Search for the cell housing the specified text and yield its (X, Y) center coordinate. 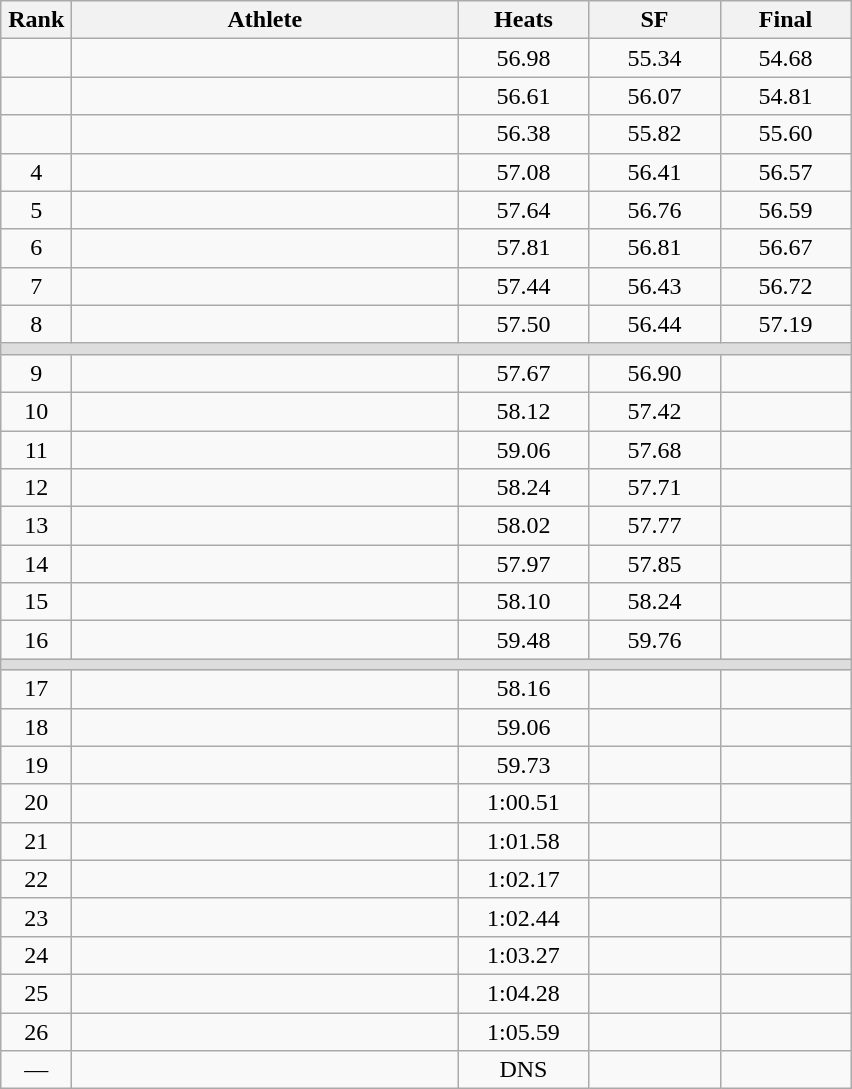
57.42 (654, 411)
18 (36, 727)
25 (36, 993)
Final (786, 20)
57.77 (654, 526)
57.67 (524, 373)
26 (36, 1031)
56.98 (524, 58)
55.82 (654, 134)
24 (36, 955)
55.34 (654, 58)
17 (36, 689)
56.67 (786, 248)
7 (36, 286)
23 (36, 917)
55.60 (786, 134)
20 (36, 803)
5 (36, 210)
1:00.51 (524, 803)
58.10 (524, 602)
21 (36, 841)
56.59 (786, 210)
58.16 (524, 689)
57.85 (654, 564)
56.41 (654, 172)
16 (36, 640)
11 (36, 449)
22 (36, 879)
1:02.44 (524, 917)
56.90 (654, 373)
1:04.28 (524, 993)
59.76 (654, 640)
Athlete (265, 20)
1:01.58 (524, 841)
57.97 (524, 564)
58.02 (524, 526)
57.50 (524, 324)
8 (36, 324)
59.48 (524, 640)
6 (36, 248)
54.81 (786, 96)
57.71 (654, 488)
DNS (524, 1070)
10 (36, 411)
57.68 (654, 449)
57.19 (786, 324)
54.68 (786, 58)
57.81 (524, 248)
56.57 (786, 172)
56.43 (654, 286)
56.76 (654, 210)
56.61 (524, 96)
59.73 (524, 765)
56.72 (786, 286)
57.08 (524, 172)
57.44 (524, 286)
12 (36, 488)
— (36, 1070)
14 (36, 564)
SF (654, 20)
56.07 (654, 96)
19 (36, 765)
1:02.17 (524, 879)
57.64 (524, 210)
15 (36, 602)
9 (36, 373)
1:05.59 (524, 1031)
1:03.27 (524, 955)
56.81 (654, 248)
Rank (36, 20)
56.44 (654, 324)
56.38 (524, 134)
Heats (524, 20)
13 (36, 526)
58.12 (524, 411)
4 (36, 172)
